Return (x, y) of the center of cell containing provided text 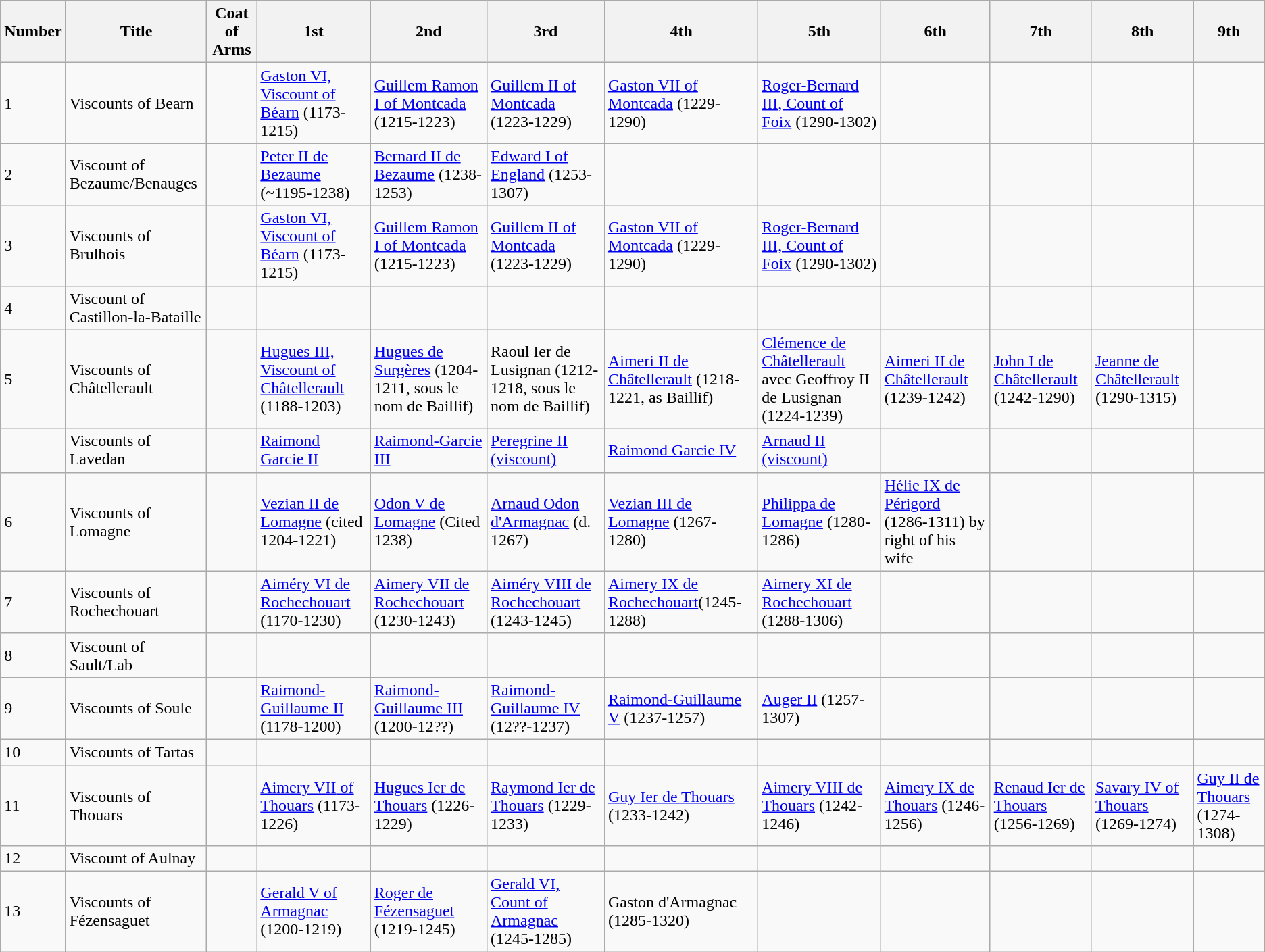
5th (819, 32)
Raimond-Garcie III (428, 450)
Guy II de Thouars (1274-1308) (1229, 805)
9 (33, 708)
Viscounts of Brulhois (137, 246)
Aimery IX de Rochechouart(1245-1288) (681, 602)
Number (33, 32)
7 (33, 602)
Raimond-Guillaume III (1200-12??) (428, 708)
Coat of Arms (232, 32)
Gerald V of Armagnac (1200-1219) (314, 912)
Hélie IX de Périgord (1286-1311) by right of his wife (935, 522)
Edward I of England (1253-1307) (545, 174)
Guy Ier de Thouars (1233-1242) (681, 805)
4 (33, 308)
Gerald VI, Count of Armagnac (1245-1285) (545, 912)
8th (1142, 32)
Hugues Ier de Thouars (1226-1229) (428, 805)
Aiméry VI de Rochechouart (1170-1230) (314, 602)
Viscount of Sault/Lab (137, 655)
Viscounts of Rochechouart (137, 602)
Viscounts of Tartas (137, 752)
Viscount of Aulnay (137, 859)
10 (33, 752)
Gaston d'Armagnac (1285-1320) (681, 912)
Viscounts of Thouars (137, 805)
Arnaud Odon d'Armagnac (d. 1267) (545, 522)
11 (33, 805)
1st (314, 32)
Aiméry VIII de Rochechouart (1243-1245) (545, 602)
Raimond-Guillaume V (1237-1257) (681, 708)
Aimeri II de Châtellerault (1239-1242) (935, 379)
1 (33, 103)
Raymond Ier de Thouars (1229-1233) (545, 805)
7th (1041, 32)
12 (33, 859)
6th (935, 32)
Peter II de Bezaume (~1195-1238) (314, 174)
9th (1229, 32)
Peregrine II (viscount) (545, 450)
Savary IV of Thouars (1269-1274) (1142, 805)
5 (33, 379)
13 (33, 912)
Viscount of Castillon-la-Bataille (137, 308)
Aimeri II de Châtellerault (1218-1221, as Baillif) (681, 379)
Vezian III de Lomagne (1267-1280) (681, 522)
8 (33, 655)
Raimond Garcie IV (681, 450)
6 (33, 522)
Aimery VII de Rochechouart (1230-1243) (428, 602)
Aimery XI de Rochechouart (1288-1306) (819, 602)
3 (33, 246)
Odon V de Lomagne (Cited 1238) (428, 522)
Clémence de Châtellerault avec Geoffroy II de Lusignan (1224-1239) (819, 379)
2nd (428, 32)
Viscounts of Châtellerault (137, 379)
Arnaud II (viscount) (819, 450)
Aimery VIII de Thouars (1242-1246) (819, 805)
Viscounts of Lavedan (137, 450)
Viscounts of Bearn (137, 103)
4th (681, 32)
Aimery VII of Thouars (1173-1226) (314, 805)
Hugues de Surgères (1204-1211, sous le nom de Baillif) (428, 379)
Viscount of Bezaume/Benauges (137, 174)
Renaud Ier de Thouars (1256-1269) (1041, 805)
Raimond-Guillaume II (1178-1200) (314, 708)
Raimond-Guillaume IV (12??-1237) (545, 708)
Roger de Fézensaguet (1219-1245) (428, 912)
Vezian II de Lomagne (cited 1204-1221) (314, 522)
Jeanne de Châtellerault (1290-1315) (1142, 379)
Auger II (1257-1307) (819, 708)
Raoul Ier de Lusignan (1212-1218, sous le nom de Baillif) (545, 379)
Aimery IX de Thouars (1246-1256) (935, 805)
Bernard II de Bezaume (1238-1253) (428, 174)
Raimond Garcie II (314, 450)
2 (33, 174)
Philippa de Lomagne (1280-1286) (819, 522)
Hugues III, Viscount of Châtellerault (1188-1203) (314, 379)
3rd (545, 32)
John I de Châtellerault (1242-1290) (1041, 379)
Title (137, 32)
Viscounts of Fézensaguet (137, 912)
Viscounts of Soule (137, 708)
Viscounts of Lomagne (137, 522)
